Return the [x, y] coordinate for the center point of the cell that contains the specified text.  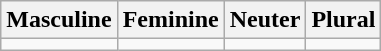
Masculine [59, 20]
Neuter [265, 20]
Plural [344, 20]
Feminine [170, 20]
